Locate the cell with the specified text and output its [X, Y] center coordinate. 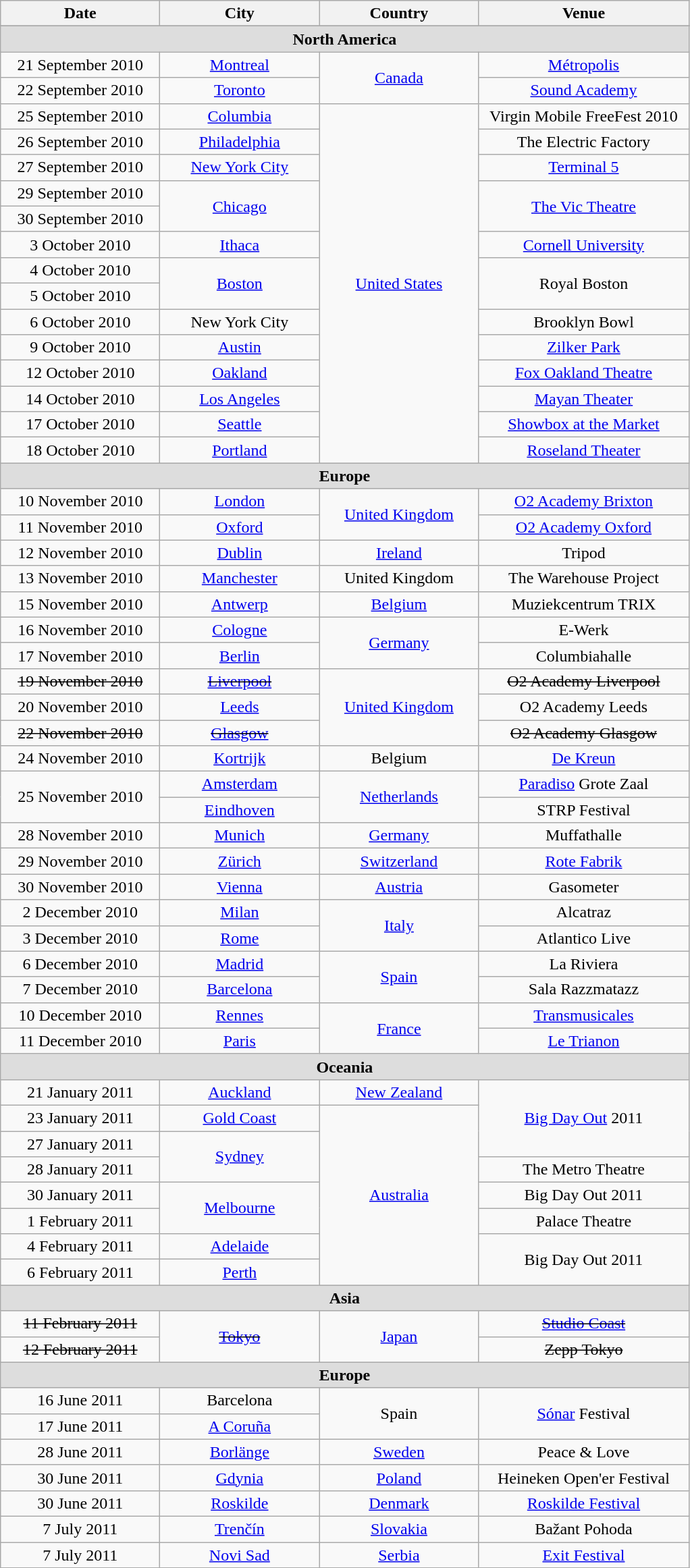
3 October 2010 [80, 244]
Italy [399, 925]
Fox Oakland Theatre [583, 373]
Roskilde Festival [583, 1503]
6 October 2010 [80, 322]
Gold Coast [240, 1118]
Novi Sad [240, 1555]
27 September 2010 [80, 167]
30 January 2011 [80, 1195]
Cologne [240, 630]
10 November 2010 [80, 502]
City [240, 13]
Kortrijk [240, 759]
20 November 2010 [80, 707]
18 October 2010 [80, 450]
11 November 2010 [80, 527]
Showbox at the Market [583, 425]
Ireland [399, 553]
Palace Theatre [583, 1221]
Trenčín [240, 1529]
Zepp Tokyo [583, 1349]
Denmark [399, 1503]
Sound Academy [583, 90]
Philadelphia [240, 142]
28 January 2011 [80, 1170]
Vienna [240, 887]
Atlantico Live [583, 938]
Gdynia [240, 1478]
30 November 2010 [80, 887]
17 November 2010 [80, 655]
Columbiahalle [583, 655]
Milan [240, 913]
Roskilde [240, 1503]
Eindhoven [240, 810]
Tokyo [240, 1336]
5 October 2010 [80, 296]
23 January 2011 [80, 1118]
The Metro Theatre [583, 1170]
29 September 2010 [80, 193]
Paris [240, 1041]
Japan [399, 1336]
Boston [240, 283]
The Vic Theatre [583, 206]
De Kreun [583, 759]
Cornell University [583, 244]
The Warehouse Project [583, 578]
Borlänge [240, 1452]
United States [399, 283]
Brooklyn Bowl [583, 322]
Studio Coast [583, 1324]
29 November 2010 [80, 861]
O2 Academy Leeds [583, 707]
Manchester [240, 578]
21 September 2010 [80, 65]
La Riviera [583, 964]
Los Angeles [240, 399]
Australia [399, 1195]
Ithaca [240, 244]
Switzerland [399, 861]
Chicago [240, 206]
6 February 2011 [80, 1272]
Zilker Park [583, 348]
Bažant Pohoda [583, 1529]
15 November 2010 [80, 604]
11 February 2011 [80, 1324]
STRP Festival [583, 810]
13 November 2010 [80, 578]
14 October 2010 [80, 399]
Glasgow [240, 732]
Austin [240, 348]
16 June 2011 [80, 1401]
Leeds [240, 707]
Auckland [240, 1092]
Date [80, 13]
Muffathalle [583, 836]
Serbia [399, 1555]
Virgin Mobile FreeFest 2010 [583, 116]
22 November 2010 [80, 732]
11 December 2010 [80, 1041]
Munich [240, 836]
Oakland [240, 373]
Dublin [240, 553]
Portland [240, 450]
21 January 2011 [80, 1092]
28 November 2010 [80, 836]
Adelaide [240, 1247]
London [240, 502]
O2 Academy Oxford [583, 527]
24 November 2010 [80, 759]
Métropolis [583, 65]
Royal Boston [583, 283]
A Coruña [240, 1426]
Madrid [240, 964]
Exit Festival [583, 1555]
26 September 2010 [80, 142]
2 December 2010 [80, 913]
Tripod [583, 553]
Paradiso Grote Zaal [583, 784]
Terminal 5 [583, 167]
Melbourne [240, 1208]
Montreal [240, 65]
25 November 2010 [80, 797]
Netherlands [399, 797]
Rote Fabrik [583, 861]
7 December 2010 [80, 990]
Liverpool [240, 681]
17 October 2010 [80, 425]
Slovakia [399, 1529]
North America [344, 39]
16 November 2010 [80, 630]
Venue [583, 13]
Amsterdam [240, 784]
10 December 2010 [80, 1015]
12 November 2010 [80, 553]
Perth [240, 1272]
The Electric Factory [583, 142]
12 February 2011 [80, 1349]
E-Werk [583, 630]
Sweden [399, 1452]
Alcatraz [583, 913]
6 December 2010 [80, 964]
Oceania [344, 1066]
New Zealand [399, 1092]
France [399, 1028]
28 June 2011 [80, 1452]
Oxford [240, 527]
O2 Academy Brixton [583, 502]
Berlin [240, 655]
O2 Academy Glasgow [583, 732]
3 December 2010 [80, 938]
Sydney [240, 1157]
Sala Razzmatazz [583, 990]
Rome [240, 938]
Muziekcentrum TRIX [583, 604]
Asia [344, 1298]
Antwerp [240, 604]
17 June 2011 [80, 1426]
Gasometer [583, 887]
1 February 2011 [80, 1221]
Austria [399, 887]
Canada [399, 78]
30 September 2010 [80, 219]
Transmusicales [583, 1015]
4 October 2010 [80, 270]
25 September 2010 [80, 116]
Seattle [240, 425]
Sónar Festival [583, 1413]
Peace & Love [583, 1452]
Le Trianon [583, 1041]
19 November 2010 [80, 681]
12 October 2010 [80, 373]
Columbia [240, 116]
O2 Academy Liverpool [583, 681]
4 February 2011 [80, 1247]
Roseland Theater [583, 450]
Poland [399, 1478]
Heineken Open'er Festival [583, 1478]
27 January 2011 [80, 1144]
Rennes [240, 1015]
9 October 2010 [80, 348]
Country [399, 13]
Mayan Theater [583, 399]
Toronto [240, 90]
Zürich [240, 861]
22 September 2010 [80, 90]
